From the cell containing the given text, extract its center point as [X, Y] coordinate. 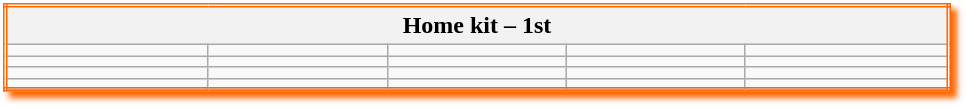
Home kit – 1st [477, 25]
